Extract the (x, y) coordinate from the center of the cell holding the provided text.  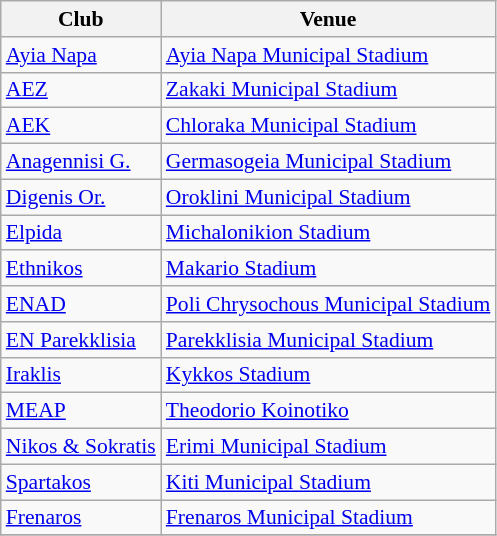
Frenaros Municipal Stadium (328, 518)
ENAD (81, 304)
Theodorio Koinotiko (328, 411)
AEZ (81, 90)
EN Parekklisia (81, 340)
Elpida (81, 233)
Germasogeia Municipal Stadium (328, 162)
Ayia Napa Municipal Stadium (328, 55)
Anagennisi G. (81, 162)
Spartakos (81, 482)
Frenaros (81, 518)
Iraklis (81, 375)
Makario Stadium (328, 269)
AEK (81, 126)
Zakaki Municipal Stadium (328, 90)
Poli Chrysochous Municipal Stadium (328, 304)
Chloraka Municipal Stadium (328, 126)
Oroklini Municipal Stadium (328, 197)
Ayia Napa (81, 55)
Digenis Or. (81, 197)
Nikos & Sokratis (81, 447)
Kiti Municipal Stadium (328, 482)
Kykkos Stadium (328, 375)
Ethnikos (81, 269)
Michalonikion Stadium (328, 233)
Venue (328, 19)
Erimi Municipal Stadium (328, 447)
Parekklisia Municipal Stadium (328, 340)
MEAP (81, 411)
Club (81, 19)
